Identify which cell holds the provided text, then report its [X, Y] central coordinate. 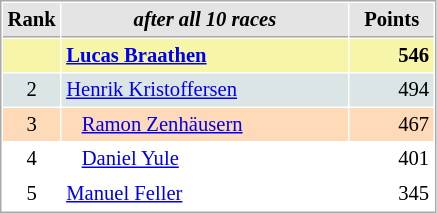
Manuel Feller [205, 194]
2 [32, 90]
401 [392, 158]
Ramon Zenhäusern [205, 124]
4 [32, 158]
Points [392, 20]
467 [392, 124]
Daniel Yule [205, 158]
Lucas Braathen [205, 56]
5 [32, 194]
3 [32, 124]
after all 10 races [205, 20]
Rank [32, 20]
494 [392, 90]
345 [392, 194]
546 [392, 56]
Henrik Kristoffersen [205, 90]
